From the cell containing the given text, extract its center point as [X, Y] coordinate. 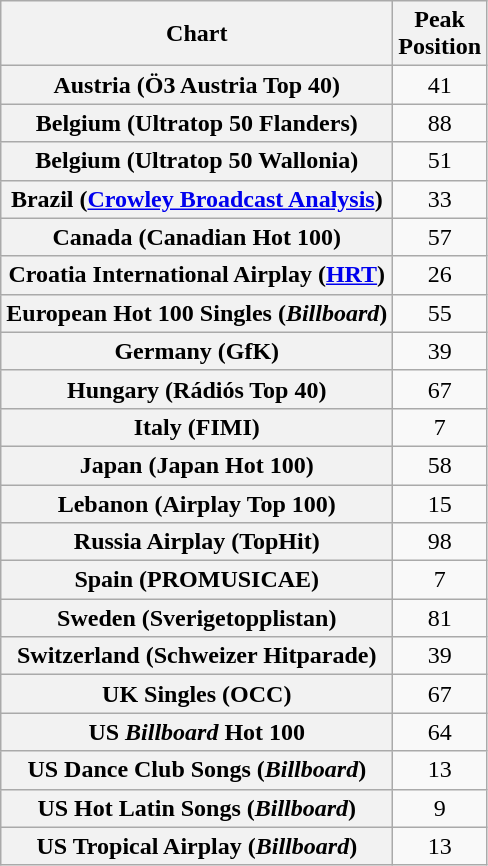
US Dance Club Songs (Billboard) [197, 770]
58 [440, 465]
15 [440, 503]
US Hot Latin Songs (Billboard) [197, 808]
33 [440, 199]
Croatia International Airplay (HRT) [197, 275]
64 [440, 732]
Sweden (Sverigetopplistan) [197, 618]
Italy (FIMI) [197, 427]
51 [440, 161]
Switzerland (Schweizer Hitparade) [197, 656]
US Billboard Hot 100 [197, 732]
Brazil (Crowley Broadcast Analysis) [197, 199]
Spain (PROMUSICAE) [197, 580]
98 [440, 542]
European Hot 100 Singles (Billboard) [197, 313]
81 [440, 618]
PeakPosition [440, 34]
US Tropical Airplay (Billboard) [197, 846]
Belgium (Ultratop 50 Wallonia) [197, 161]
Germany (GfK) [197, 351]
57 [440, 237]
Canada (Canadian Hot 100) [197, 237]
Belgium (Ultratop 50 Flanders) [197, 123]
88 [440, 123]
UK Singles (OCC) [197, 694]
Lebanon (Airplay Top 100) [197, 503]
Japan (Japan Hot 100) [197, 465]
Austria (Ö3 Austria Top 40) [197, 85]
55 [440, 313]
Hungary (Rádiós Top 40) [197, 389]
Russia Airplay (TopHit) [197, 542]
9 [440, 808]
41 [440, 85]
26 [440, 275]
Chart [197, 34]
